Pinpoint the cell where the given text exists, returning its (X, Y) midpoint coordinate. 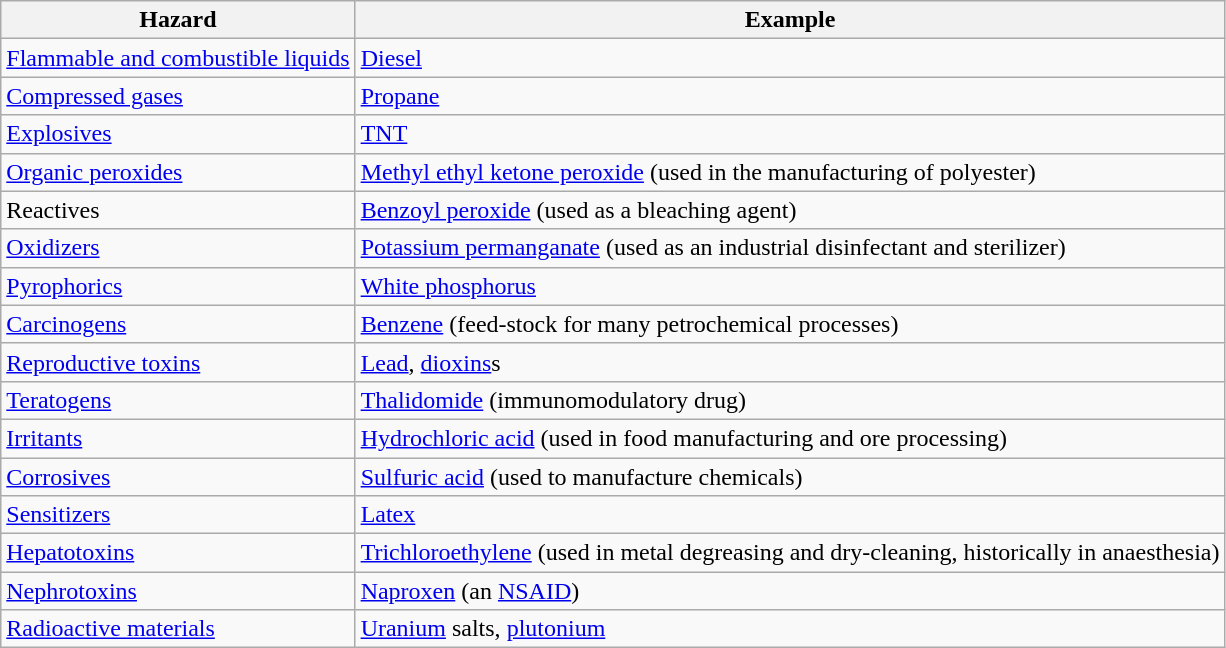
Irritants (178, 438)
Radioactive materials (178, 629)
Thalidomide (immunomodulatory drug) (790, 400)
White phosphorus (790, 286)
Flammable and combustible liquids (178, 58)
Explosives (178, 134)
Corrosives (178, 477)
Compressed gases (178, 96)
Reactives (178, 210)
TNT (790, 134)
Organic peroxides (178, 172)
Trichloroethylene (used in metal degreasing and dry-cleaning, historically in anaesthesia) (790, 553)
Carcinogens (178, 324)
Diesel (790, 58)
Teratogens (178, 400)
Naproxen (an NSAID) (790, 591)
Potassium permanganate (used as an industrial disinfectant and sterilizer) (790, 248)
Lead, dioxinss (790, 362)
Sulfuric acid (used to manufacture chemicals) (790, 477)
Benzoyl peroxide (used as a bleaching agent) (790, 210)
Nephrotoxins (178, 591)
Latex (790, 515)
Methyl ethyl ketone peroxide (used in the manufacturing of polyester) (790, 172)
Sensitizers (178, 515)
Hepatotoxins (178, 553)
Pyrophorics (178, 286)
Hydrochloric acid (used in food manufacturing and ore processing) (790, 438)
Benzene (feed-stock for many petrochemical processes) (790, 324)
Propane (790, 96)
Hazard (178, 20)
Example (790, 20)
Reproductive toxins (178, 362)
Uranium salts, plutonium (790, 629)
Oxidizers (178, 248)
